Capture the cell that displays the provided text and extract its [X, Y] central coordinate. 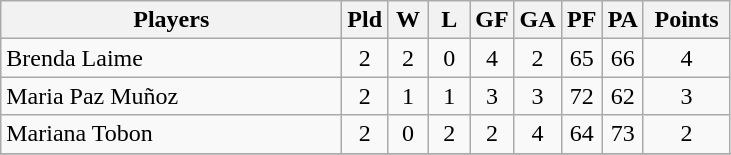
73 [622, 134]
Maria Paz Muñoz [172, 96]
72 [582, 96]
Brenda Laime [172, 58]
PF [582, 20]
PA [622, 20]
L [450, 20]
62 [622, 96]
GF [492, 20]
GA [538, 20]
W [408, 20]
Points [686, 20]
Pld [365, 20]
Players [172, 20]
Mariana Tobon [172, 134]
66 [622, 58]
65 [582, 58]
64 [582, 134]
